Scan for the cell matching the given text and deliver its (x, y) coordinate at center. 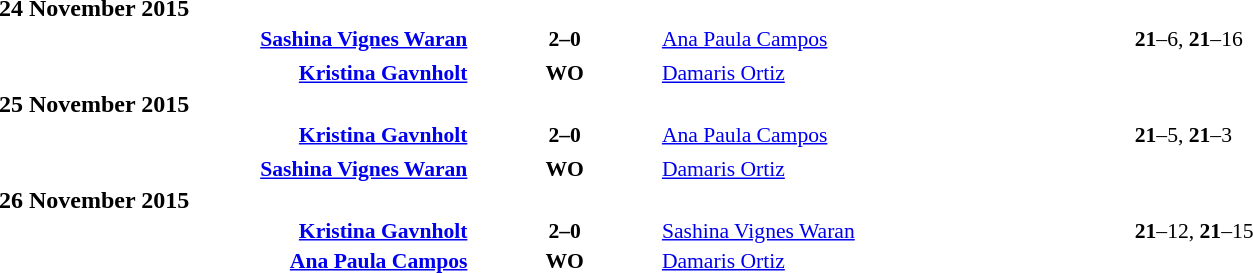
Sashina Vignes Waran (896, 230)
